Capture the cell that displays the provided text and extract its [x, y] central coordinate. 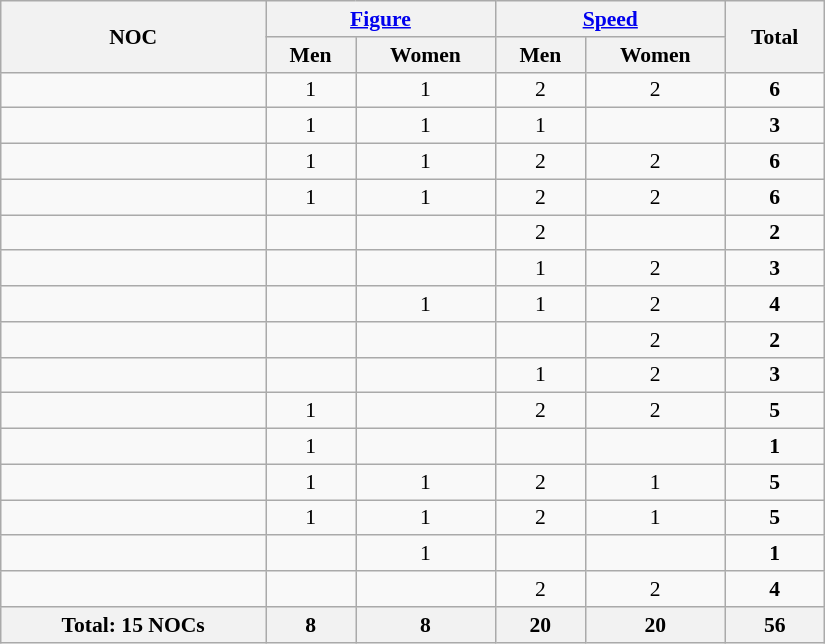
56 [774, 625]
Speed [610, 19]
Total [774, 36]
Figure [381, 19]
Total: 15 NOCs [134, 625]
NOC [134, 36]
